Search for the cell housing the specified text and yield its (X, Y) center coordinate. 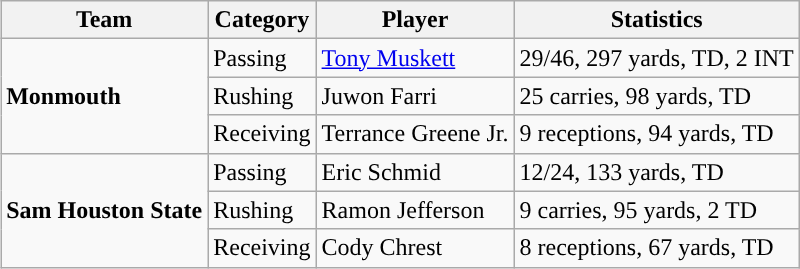
25 carries, 98 yards, TD (656, 96)
Juwon Farri (415, 96)
Team (104, 20)
Ramon Jefferson (415, 210)
8 receptions, 67 yards, TD (656, 248)
Tony Muskett (415, 58)
29/46, 297 yards, TD, 2 INT (656, 58)
Sam Houston State (104, 210)
9 carries, 95 yards, 2 TD (656, 210)
Terrance Greene Jr. (415, 134)
Monmouth (104, 96)
Player (415, 20)
Cody Chrest (415, 248)
9 receptions, 94 yards, TD (656, 134)
Eric Schmid (415, 172)
Statistics (656, 20)
Category (262, 20)
12/24, 133 yards, TD (656, 172)
